Provide the (x, y) coordinate of the cell's center where the given text is located.  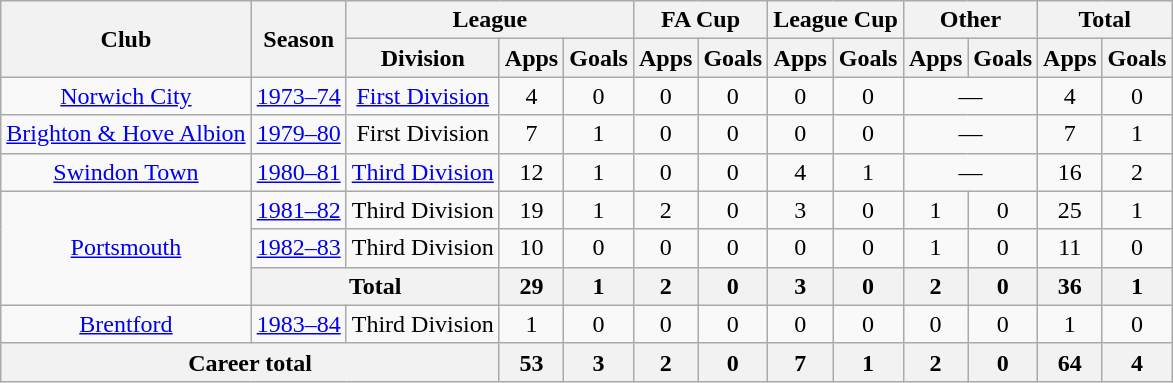
1979–80 (298, 134)
16 (1070, 172)
FA Cup (700, 20)
Swindon Town (126, 172)
19 (531, 210)
Other (970, 20)
Career total (250, 362)
Brentford (126, 324)
25 (1070, 210)
64 (1070, 362)
12 (531, 172)
1981–82 (298, 210)
Brighton & Hove Albion (126, 134)
53 (531, 362)
11 (1070, 248)
Division (422, 58)
League Cup (836, 20)
Season (298, 39)
10 (531, 248)
36 (1070, 286)
Portsmouth (126, 248)
Club (126, 39)
29 (531, 286)
League (490, 20)
Norwich City (126, 96)
1980–81 (298, 172)
1973–74 (298, 96)
1982–83 (298, 248)
1983–84 (298, 324)
